Extract the (x, y) coordinate from the center of the cell holding the provided text.  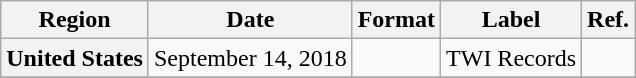
Region (75, 20)
Date (250, 20)
Format (396, 20)
TWI Records (512, 58)
Label (512, 20)
Ref. (608, 20)
United States (75, 58)
September 14, 2018 (250, 58)
